Extract the [X, Y] coordinate from the center of the cell holding the provided text.  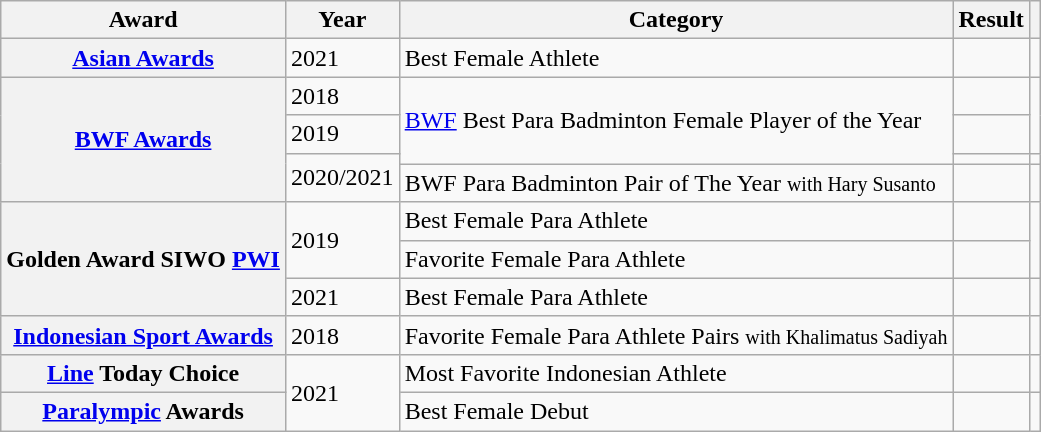
Result [991, 20]
Most Favorite Indonesian Athlete [676, 373]
Best Female Athlete [676, 58]
Asian Awards [144, 58]
Paralympic Awards [144, 411]
Category [676, 20]
Favorite Female Para Athlete [676, 259]
BWF Awards [144, 140]
BWF Best Para Badminton Female Player of the Year [676, 120]
2020/2021 [342, 178]
BWF Para Badminton Pair of The Year with Hary Susanto [676, 183]
Best Female Debut [676, 411]
Favorite Female Para Athlete Pairs with Khalimatus Sadiyah [676, 335]
Indonesian Sport Awards [144, 335]
Line Today Choice [144, 373]
Golden Award SIWO PWI [144, 259]
Award [144, 20]
Year [342, 20]
